Detect which cell encompasses the target text, then output its [X, Y] center coordinate. 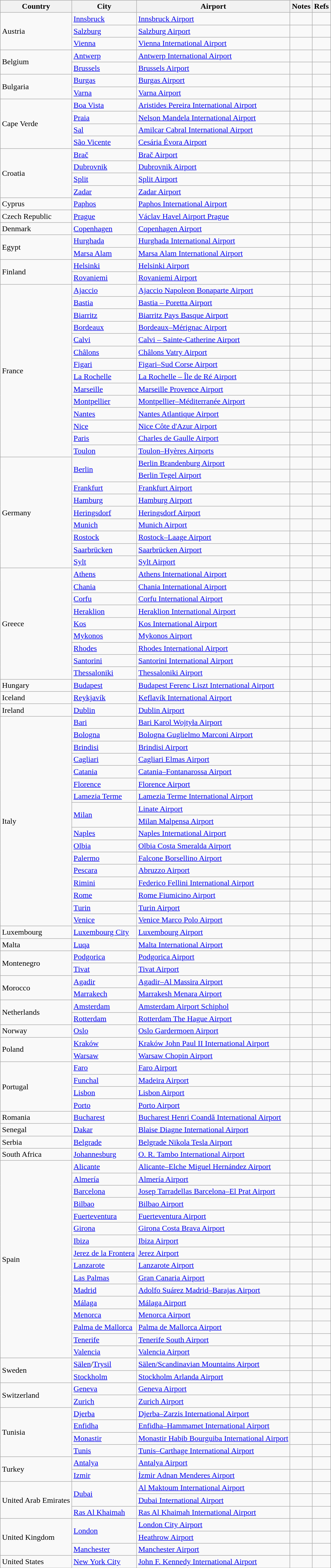
Sälen/Trysil [104, 1364]
Belgrade [104, 1142]
Kraków John Paul II International Airport [214, 1043]
Budapest [104, 685]
Fuerteventura [104, 1216]
Naples [104, 833]
Luxembourg Airport [214, 932]
Rhodes International Airport [214, 648]
Ibiza [104, 1241]
Hurghada [104, 241]
Egypt [36, 247]
Brindisi [104, 747]
Country [36, 6]
Vienna [104, 43]
France [36, 370]
Federico Fellini International Airport [214, 883]
Czech Republic [36, 216]
Santorini [104, 661]
Naples International Airport [214, 833]
Tivat Airport [214, 969]
Agadir [104, 982]
Ras Al Khaimah [104, 1512]
Dublin Airport [214, 710]
Luxembourg City [104, 932]
Frankfurt [104, 488]
Tivat [104, 969]
Burgas [104, 80]
São Vicente [104, 142]
Croatia [36, 173]
Bastia [104, 303]
Marsa Alam International Airport [214, 253]
Munich [104, 525]
Bari [104, 722]
Malta International Airport [214, 945]
Chania International Airport [214, 587]
Dublin [104, 710]
Zurich [104, 1401]
Agadir–Al Massira Airport [214, 982]
Bucharest Henri Coandă International Airport [214, 1117]
Burgas Airport [214, 80]
Spain [36, 1260]
Podgorica Airport [214, 957]
Bologna Guglielmo Marconi Airport [214, 735]
Dubrovnik Airport [214, 167]
Pescara [104, 870]
Lisbon [104, 1093]
Amilcar Cabral International Airport [214, 130]
Berlin Tegel Airport [214, 475]
Split Airport [214, 179]
Romania [36, 1117]
Kos [104, 624]
Almería Airport [214, 1179]
Bologna [104, 735]
London [104, 1531]
Ireland [36, 710]
Kraków [104, 1043]
Tunis–Carthage International Airport [214, 1451]
Stockholm Arlanda Airport [214, 1377]
Marrakesh Menara Airport [214, 994]
Belgium [36, 62]
Jerez Airport [214, 1253]
Stockholm [104, 1377]
Portugal [36, 1086]
Brussels [104, 68]
Montpellier [104, 401]
Nantes Atlantique Airport [214, 414]
Paris [104, 438]
Germany [36, 512]
Berlin Brandenburg Airport [214, 463]
Cyprus [36, 204]
Bordeaux–Mérignac Airport [214, 327]
Rome Fiumicino Airport [214, 895]
Switzerland [36, 1395]
Zadar [104, 192]
Lisbon Airport [214, 1093]
Thessaloniki Airport [214, 673]
Saarbrücken [104, 550]
Reykjavík [104, 698]
Amsterdam Airport Schiphol [214, 1006]
Sal [104, 130]
Belgrade Nikola Tesla Airport [214, 1142]
Athens [104, 574]
Bastia – Poretta Airport [214, 303]
Innsbruck [104, 19]
Dubai [104, 1494]
Girona [104, 1228]
Finland [36, 272]
Bucharest [104, 1117]
Faro [104, 1068]
Catania [104, 772]
Figari–Sud Corse Airport [214, 365]
Manchester Airport [214, 1550]
Santorini International Airport [214, 661]
Hamburg [104, 500]
Johannesburg [104, 1155]
Tenerife South Airport [214, 1340]
Zadar Airport [214, 192]
Bordeaux [104, 327]
Djerba–Zarzis International Airport [214, 1414]
Bari Karol Wojtyła Airport [214, 722]
Hurghada International Airport [214, 241]
Geneva [104, 1389]
Podgorica [104, 957]
Helsinki [104, 266]
Nelson Mandela International Airport [214, 117]
Madrid [104, 1290]
Helsinki Airport [214, 266]
Berlin [104, 469]
Marseille Provence Airport [214, 389]
Ajaccio [104, 290]
Greece [36, 624]
London City Airport [214, 1525]
Porto [104, 1105]
Antwerp International Airport [214, 56]
Aristides Pereira International Airport [214, 105]
Tunisia [36, 1432]
Václav Havel Airport Prague [214, 216]
United Arab Emirates [36, 1500]
Heringsdorf Airport [214, 512]
Las Palmas [104, 1278]
New York City [104, 1562]
Refs [321, 6]
Split [104, 179]
Rostock–Laage Airport [214, 537]
Bilbao Airport [214, 1204]
Athens International Airport [214, 574]
La Rochelle – Île de Ré Airport [214, 377]
Menorca [104, 1315]
Varna [104, 93]
Olbia Costa Smeralda Airport [214, 846]
Olbia [104, 846]
Montenegro [36, 963]
Rimini [104, 883]
Hungary [36, 685]
Alicante–Elche Miguel Hernández Airport [214, 1167]
Rome [104, 895]
Florence Airport [214, 784]
Tenerife [104, 1340]
Heringsdorf [104, 512]
Paphos International Airport [214, 204]
Senegal [36, 1130]
Barcelona [104, 1191]
Turin [104, 907]
Lamezia Terme [104, 796]
Dubai International Airport [214, 1500]
Rotterdam The Hague Airport [214, 1019]
Falcone Borsellino Airport [214, 858]
Prague [104, 216]
Milan [104, 815]
Varna Airport [214, 93]
Paphos [104, 204]
Antalya Airport [214, 1463]
Iceland [36, 698]
La Rochelle [104, 377]
Bulgaria [36, 87]
Nantes [104, 414]
Sweden [36, 1371]
Brindisi Airport [214, 747]
Sylt Airport [214, 562]
Rostock [104, 537]
Warsaw Chopin Airport [214, 1056]
Luqa [104, 945]
Dakar [104, 1130]
Alicante [104, 1167]
Toulon–Hyères Airports [214, 451]
United States [36, 1562]
Morocco [36, 988]
Châlons [104, 352]
Turin Airport [214, 907]
Calvi – Sainte-Catherine Airport [214, 340]
Fuerteventura Airport [214, 1216]
Rotterdam [104, 1019]
Netherlands [36, 1012]
Corfu International Airport [214, 599]
Faro Airport [214, 1068]
Ajaccio Napoleon Bonaparte Airport [214, 290]
Rovaniemi [104, 278]
Nice Côte d'Azur Airport [214, 426]
Jerez de la Frontera [104, 1253]
Porto Airport [214, 1105]
Rhodes [104, 648]
Menorca Airport [214, 1315]
Warsaw [104, 1056]
Rovaniemi Airport [214, 278]
Oslo [104, 1031]
Antwerp [104, 56]
Charles de Gaulle Airport [214, 438]
Venice Marco Polo Airport [214, 920]
Kos International Airport [214, 624]
Innsbruck Airport [214, 19]
Dubrovnik [104, 167]
Vienna International Airport [214, 43]
United Kingdom [36, 1537]
Lamezia Terme International Airport [214, 796]
South Africa [36, 1155]
Cagliari [104, 760]
Blaise Diagne International Airport [214, 1130]
Brač [104, 155]
Heraklion International Airport [214, 611]
Almería [104, 1179]
Figari [104, 365]
Cesária Évora Airport [214, 142]
Biarritz [104, 315]
Boa Vista [104, 105]
Lanzarote [104, 1265]
Copenhagen [104, 229]
Florence [104, 784]
Marrakech [104, 994]
Geneva Airport [214, 1389]
Corfu [104, 599]
Sylt [104, 562]
Manchester [104, 1550]
Izmir [104, 1475]
Turkey [36, 1469]
Biarritz Pays Basque Airport [214, 315]
Salzburg Airport [214, 31]
Luxembourg [36, 932]
Madeira Airport [214, 1080]
Enfidha–Hammamet International Airport [214, 1426]
Amsterdam [104, 1006]
Ras Al Khaimah International Airport [214, 1512]
Hamburg Airport [214, 500]
Frankfurt Airport [214, 488]
Milan Malpensa Airport [214, 821]
Poland [36, 1049]
Zurich Airport [214, 1401]
Valencia Airport [214, 1352]
Tunis [104, 1451]
Bilbao [104, 1204]
Málaga [104, 1302]
Heraklion [104, 611]
Oslo Gardermoen Airport [214, 1031]
Chania [104, 587]
Cagliari Elmas Airport [214, 760]
Palma de Mallorca [104, 1327]
Monastir [104, 1438]
Thessaloniki [104, 673]
Saarbrücken Airport [214, 550]
Montpellier–Méditerranée Airport [214, 401]
Marseille [104, 389]
Mykonos [104, 636]
Marsa Alam [104, 253]
City [104, 6]
Praia [104, 117]
Sälen/Scandinavian Mountains Airport [214, 1364]
John F. Kennedy International Airport [214, 1562]
Girona Costa Brava Airport [214, 1228]
Austria [36, 31]
Adolfo Suárez Madrid–Barajas Airport [214, 1290]
Ibiza Airport [214, 1241]
Al Maktoum International Airport [214, 1488]
Mykonos Airport [214, 636]
Josep Tarradellas Barcelona–El Prat Airport [214, 1191]
Monastir Habib Bourguiba International Airport [214, 1438]
Antalya [104, 1463]
Abruzzo Airport [214, 870]
Copenhagen Airport [214, 229]
Cape Verde [36, 124]
Brussels Airport [214, 68]
Airport [214, 6]
Nice [104, 426]
İzmir Adnan Menderes Airport [214, 1475]
Funchal [104, 1080]
O. R. Tambo International Airport [214, 1155]
Norway [36, 1031]
Lanzarote Airport [214, 1265]
Keflavík International Airport [214, 698]
Palma de Mallorca Airport [214, 1327]
Enfidha [104, 1426]
Venice [104, 920]
Gran Canaria Airport [214, 1278]
Toulon [104, 451]
Heathrow Airport [214, 1537]
Munich Airport [214, 525]
Calvi [104, 340]
Salzburg [104, 31]
Valencia [104, 1352]
Málaga Airport [214, 1302]
Brač Airport [214, 155]
Linate Airport [214, 809]
Catania–Fontanarossa Airport [214, 772]
Malta [36, 945]
Budapest Ferenc Liszt International Airport [214, 685]
Djerba [104, 1414]
Palermo [104, 858]
Serbia [36, 1142]
Notes [301, 6]
Italy [36, 821]
Châlons Vatry Airport [214, 352]
Denmark [36, 229]
